Identify which cell holds the provided text, then report its [X, Y] central coordinate. 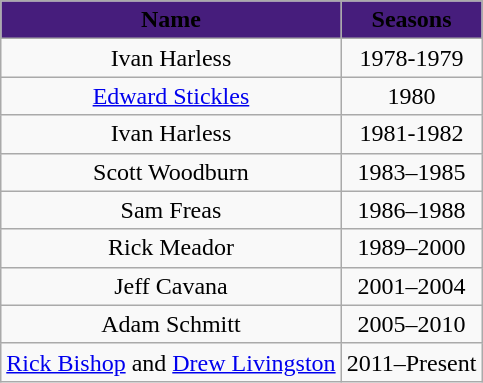
1981-1982 [412, 134]
Sam Freas [171, 210]
Adam Schmitt [171, 324]
1983–1985 [412, 172]
1980 [412, 96]
Rick Bishop and Drew Livingston [171, 362]
1989–2000 [412, 248]
Rick Meador [171, 248]
Scott Woodburn [171, 172]
Name [171, 20]
2005–2010 [412, 324]
1986–1988 [412, 210]
Jeff Cavana [171, 286]
2001–2004 [412, 286]
2011–Present [412, 362]
Seasons [412, 20]
Edward Stickles [171, 96]
1978-1979 [412, 58]
